For the text-containing cell, return its midpoint in [x, y] coordinate format. 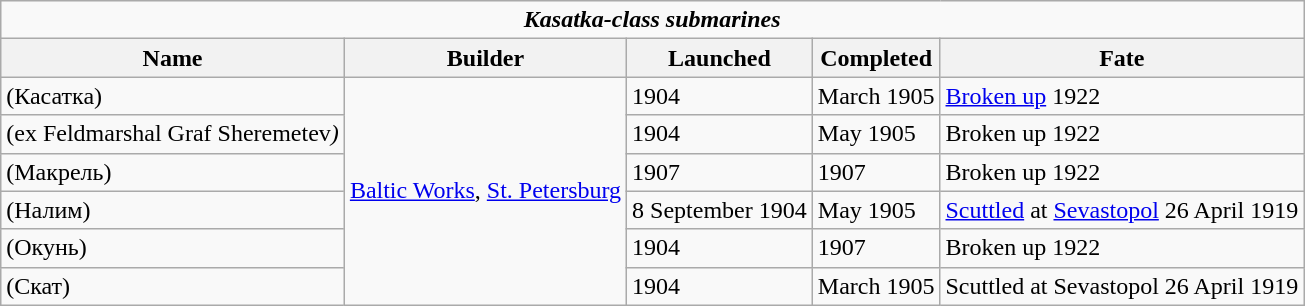
Builder [485, 58]
Kasatka-class submarines [652, 20]
(ex Feldmarshal Graf Sheremetev) [173, 134]
(Окунь) [173, 248]
Completed [876, 58]
Fate [1122, 58]
Launched [720, 58]
Name [173, 58]
(Касатка) [173, 96]
Baltic Works, St. Petersburg [485, 191]
(Скат) [173, 286]
8 September 1904 [720, 210]
(Налим) [173, 210]
(Макрель) [173, 172]
